Detect which cell encompasses the target text, then output its (X, Y) center coordinate. 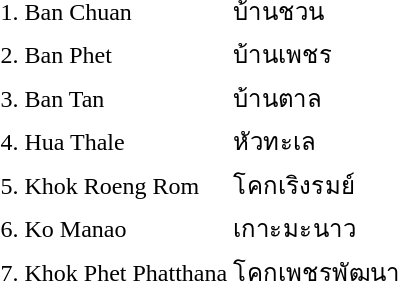
Ban Tan (126, 98)
Ban Phet (126, 54)
Khok Roeng Rom (126, 185)
Ko Manao (126, 228)
Hua Thale (126, 142)
